Determine the [x, y] coordinate at the center of the cell enclosing the given text.  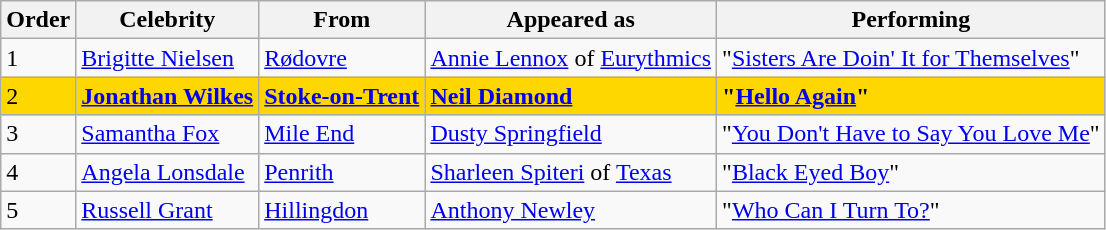
Celebrity [168, 20]
Russell Grant [168, 210]
4 [38, 172]
Anthony Newley [571, 210]
From [342, 20]
"You Don't Have to Say You Love Me" [912, 134]
Samantha Fox [168, 134]
"Who Can I Turn To?" [912, 210]
Penrith [342, 172]
Appeared as [571, 20]
Dusty Springfield [571, 134]
Sharleen Spiteri of Texas [571, 172]
Neil Diamond [571, 96]
Mile End [342, 134]
3 [38, 134]
1 [38, 58]
Annie Lennox of Eurythmics [571, 58]
"Black Eyed Boy" [912, 172]
5 [38, 210]
2 [38, 96]
Rødovre [342, 58]
Stoke-on-Trent [342, 96]
Performing [912, 20]
Angela Lonsdale [168, 172]
Jonathan Wilkes [168, 96]
"Sisters Are Doin' It for Themselves" [912, 58]
Hillingdon [342, 210]
Brigitte Nielsen [168, 58]
"Hello Again" [912, 96]
Order [38, 20]
